From the cell containing the given text, extract its center point as [X, Y] coordinate. 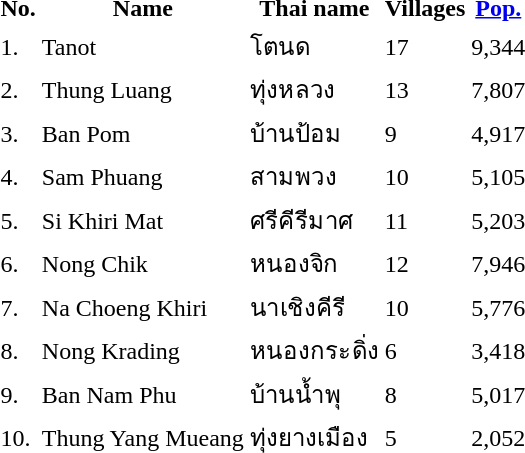
ศรีคีรีมาศ [314, 220]
หนองจิก [314, 264]
นาเชิงคีรี [314, 307]
Ban Nam Phu [142, 394]
สามพวง [314, 176]
13 [424, 90]
Nong Krading [142, 350]
หนองกระดิ่ง [314, 350]
โตนด [314, 46]
บ้านน้ำพุ [314, 394]
9 [424, 133]
Sam Phuang [142, 176]
8 [424, 394]
Ban Pom [142, 133]
บ้านป้อม [314, 133]
6 [424, 350]
ทุ่งหลวง [314, 90]
11 [424, 220]
Si Khiri Mat [142, 220]
Thung Luang [142, 90]
17 [424, 46]
12 [424, 264]
Tanot [142, 46]
Na Choeng Khiri [142, 307]
Nong Chik [142, 264]
